Return the (X, Y) coordinate for the center point of the cell that contains the specified text.  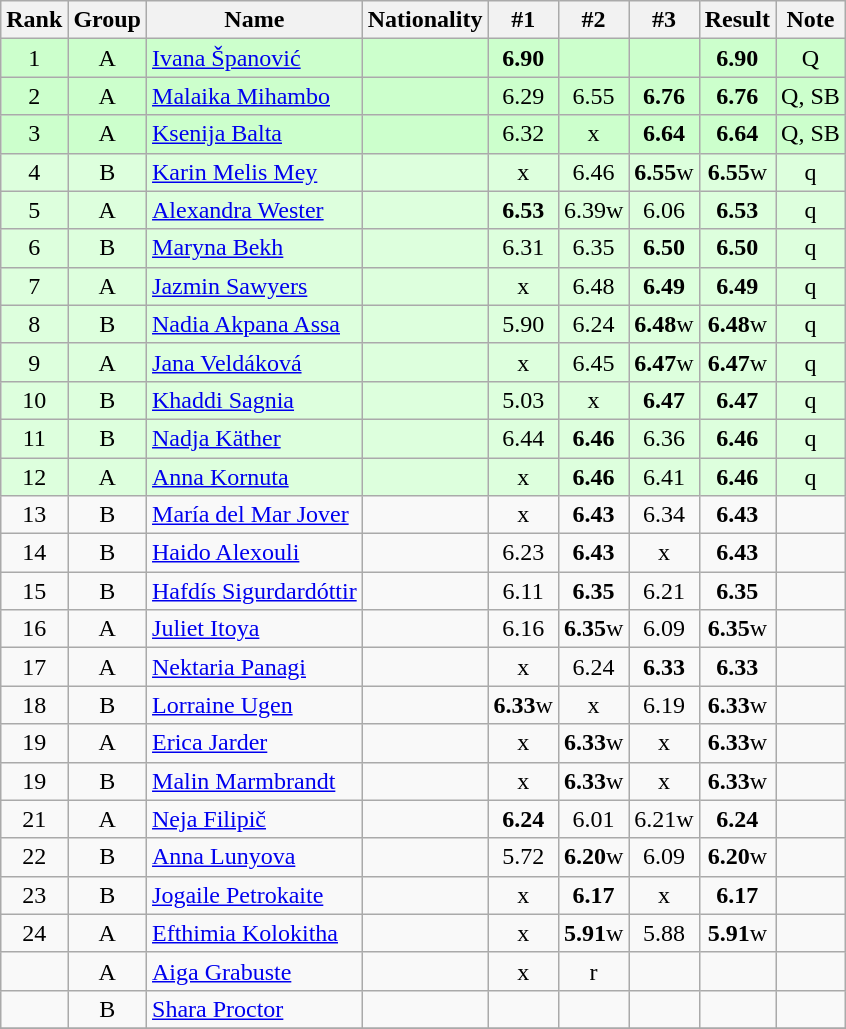
6.29 (523, 96)
17 (34, 667)
Aiga Grabuste (255, 971)
Nadja Käther (255, 438)
Note (811, 20)
13 (34, 515)
Maryna Bekh (255, 248)
María del Mar Jover (255, 515)
Ivana Španović (255, 58)
11 (34, 438)
Q (811, 58)
15 (34, 591)
Ksenija Balta (255, 134)
16 (34, 629)
6.21 (664, 591)
5.88 (664, 933)
6.45 (593, 362)
1 (34, 58)
Karin Melis Mey (255, 172)
Erica Jarder (255, 743)
Jana Veldáková (255, 362)
22 (34, 857)
Group (108, 20)
6.31 (523, 248)
Jazmin Sawyers (255, 286)
Anna Lunyova (255, 857)
6.39w (593, 210)
#1 (523, 20)
6.32 (523, 134)
3 (34, 134)
8 (34, 324)
Malaika Mihambo (255, 96)
Hafdís Sigurdardóttir (255, 591)
r (593, 971)
6.21w (664, 819)
6.55 (593, 96)
Nationality (425, 20)
Khaddi Sagnia (255, 400)
Juliet Itoya (255, 629)
9 (34, 362)
#2 (593, 20)
Nadia Akpana Assa (255, 324)
12 (34, 477)
4 (34, 172)
6.23 (523, 553)
Jogaile Petrokaite (255, 895)
6.36 (664, 438)
6.34 (664, 515)
6 (34, 248)
Alexandra Wester (255, 210)
14 (34, 553)
5.90 (523, 324)
#3 (664, 20)
6.19 (664, 705)
10 (34, 400)
Malin Marmbrandt (255, 781)
6.48 (593, 286)
Lorraine Ugen (255, 705)
18 (34, 705)
6.06 (664, 210)
21 (34, 819)
6.44 (523, 438)
7 (34, 286)
Shara Proctor (255, 1009)
Neja Filipič (255, 819)
5.03 (523, 400)
24 (34, 933)
6.11 (523, 591)
5.72 (523, 857)
6.01 (593, 819)
5 (34, 210)
23 (34, 895)
Result (737, 20)
Rank (34, 20)
Name (255, 20)
Haido Alexouli (255, 553)
Nektaria Panagi (255, 667)
Efthimia Kolokitha (255, 933)
6.41 (664, 477)
2 (34, 96)
6.16 (523, 629)
Anna Kornuta (255, 477)
